Determine the [X, Y] coordinate at the center of the cell enclosing the given text.  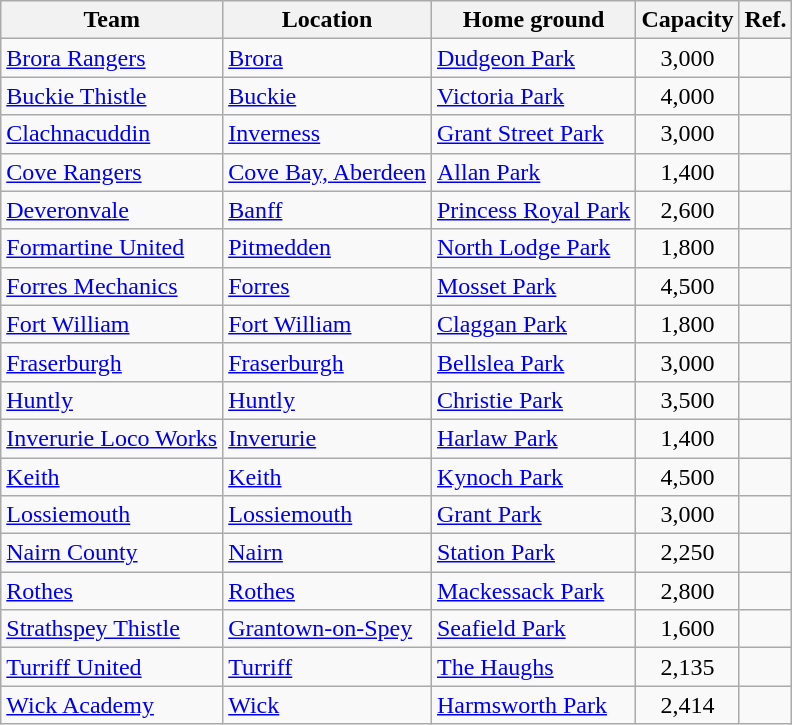
Mackessack Park [533, 591]
Station Park [533, 553]
Kynoch Park [533, 477]
Turriff United [112, 667]
Team [112, 20]
Pitmedden [328, 248]
Claggan Park [533, 324]
Victoria Park [533, 96]
Princess Royal Park [533, 210]
Formartine United [112, 248]
Brora Rangers [112, 58]
Brora [328, 58]
2,800 [688, 591]
2,414 [688, 705]
3,500 [688, 400]
Strathspey Thistle [112, 629]
The Haughs [533, 667]
North Lodge Park [533, 248]
2,250 [688, 553]
Harmsworth Park [533, 705]
1,600 [688, 629]
Ref. [766, 20]
Forres Mechanics [112, 286]
2,600 [688, 210]
Seafield Park [533, 629]
Inverurie Loco Works [112, 438]
Bellslea Park [533, 362]
Grant Park [533, 515]
4,000 [688, 96]
Buckie Thistle [112, 96]
Cove Bay, Aberdeen [328, 172]
Dudgeon Park [533, 58]
Grantown-on-Spey [328, 629]
Forres [328, 286]
2,135 [688, 667]
Banff [328, 210]
Mosset Park [533, 286]
Inverurie [328, 438]
Grant Street Park [533, 134]
Clachnacuddin [112, 134]
Nairn [328, 553]
Buckie [328, 96]
Home ground [533, 20]
Capacity [688, 20]
Allan Park [533, 172]
Wick [328, 705]
Location [328, 20]
Turriff [328, 667]
Wick Academy [112, 705]
Cove Rangers [112, 172]
Inverness [328, 134]
Harlaw Park [533, 438]
Nairn County [112, 553]
Christie Park [533, 400]
Deveronvale [112, 210]
